From the cell containing the given text, extract its center point as (x, y) coordinate. 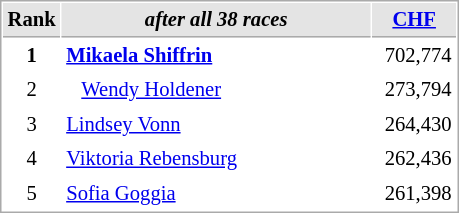
Wendy Holdener (216, 90)
after all 38 races (216, 20)
Sofia Goggia (216, 194)
Rank (32, 20)
Mikaela Shiffrin (216, 56)
CHF (414, 20)
1 (32, 56)
Viktoria Rebensburg (216, 158)
273,794 (414, 90)
262,436 (414, 158)
264,430 (414, 124)
Lindsey Vonn (216, 124)
2 (32, 90)
5 (32, 194)
3 (32, 124)
702,774 (414, 56)
261,398 (414, 194)
4 (32, 158)
